Identify which cell holds the provided text, then report its (X, Y) central coordinate. 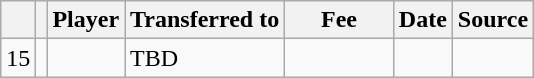
Transferred to (205, 20)
Source (492, 20)
Fee (340, 20)
15 (18, 58)
TBD (205, 58)
Player (86, 20)
Date (422, 20)
